Locate the cell with the specified text and output its [X, Y] center coordinate. 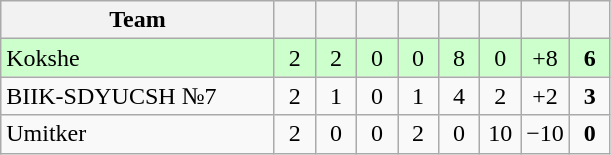
8 [460, 58]
Kokshe [138, 58]
10 [500, 134]
Team [138, 20]
+2 [546, 96]
−10 [546, 134]
4 [460, 96]
6 [590, 58]
Umitker [138, 134]
BIIK-SDYUCSH №7 [138, 96]
+8 [546, 58]
3 [590, 96]
